Scan for the cell matching the given text and deliver its [x, y] coordinate at center. 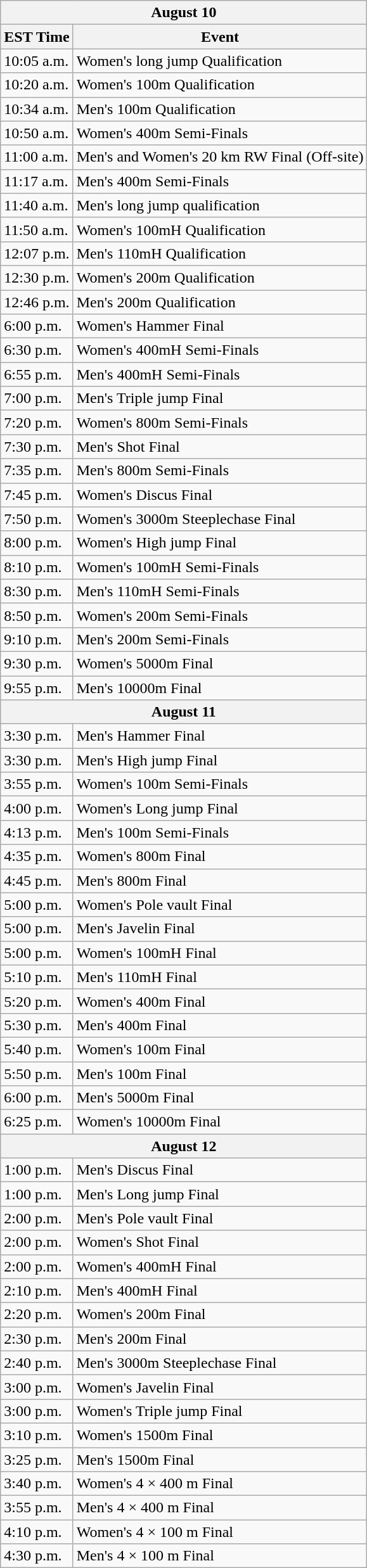
Men's 100m Final [220, 1074]
4:00 p.m. [37, 808]
12:07 p.m. [37, 253]
Women's High jump Final [220, 543]
Men's 4 × 100 m Final [220, 1556]
Women's 400mH Final [220, 1266]
Men's Long jump Final [220, 1194]
9:10 p.m. [37, 639]
Women's 3000m Steeplechase Final [220, 519]
Women's 200m Qualification [220, 277]
5:30 p.m. [37, 1025]
Men's 110mH Semi-Finals [220, 591]
12:46 p.m. [37, 302]
8:00 p.m. [37, 543]
Women's 200m Semi-Finals [220, 615]
Women's 10000m Final [220, 1122]
Men's 400mH Final [220, 1291]
Women's Discus Final [220, 495]
10:50 a.m. [37, 133]
Women's Long jump Final [220, 808]
Men's 800m Semi-Finals [220, 471]
11:40 a.m. [37, 205]
Men's 400mH Semi-Finals [220, 374]
6:55 p.m. [37, 374]
3:40 p.m. [37, 1484]
Women's Pole vault Final [220, 905]
2:40 p.m. [37, 1363]
Men's 4 × 400 m Final [220, 1508]
4:13 p.m. [37, 832]
11:50 a.m. [37, 229]
Men's 5000m Final [220, 1098]
Women's Shot Final [220, 1242]
Men's 400m Final [220, 1025]
Men's Discus Final [220, 1170]
5:40 p.m. [37, 1049]
Women's 800m Final [220, 857]
10:05 a.m. [37, 61]
9:55 p.m. [37, 687]
Women's 1500m Final [220, 1435]
8:50 p.m. [37, 615]
Women's 400m Semi-Finals [220, 133]
Women's 400mH Semi-Finals [220, 350]
2:20 p.m. [37, 1315]
August 12 [184, 1146]
Men's 100m Qualification [220, 109]
7:35 p.m. [37, 471]
Men's 110mH Qualification [220, 253]
Men's and Women's 20 km RW Final (Off-site) [220, 157]
4:10 p.m. [37, 1532]
Women's 100m Semi-Finals [220, 784]
4:45 p.m. [37, 881]
2:10 p.m. [37, 1291]
Women's 400m Final [220, 1001]
Men's 1500m Final [220, 1459]
EST Time [37, 37]
Men's 200m Semi-Finals [220, 639]
3:25 p.m. [37, 1459]
Women's 4 × 100 m Final [220, 1532]
Men's High jump Final [220, 760]
9:30 p.m. [37, 663]
7:50 p.m. [37, 519]
Men's Hammer Final [220, 736]
Women's long jump Qualification [220, 61]
3:10 p.m. [37, 1435]
10:20 a.m. [37, 85]
Women's 100m Final [220, 1049]
2:30 p.m. [37, 1339]
August 11 [184, 712]
Men's Pole vault Final [220, 1218]
Event [220, 37]
Men's long jump qualification [220, 205]
12:30 p.m. [37, 277]
8:10 p.m. [37, 567]
Women's 100m Qualification [220, 85]
7:45 p.m. [37, 495]
Women's 800m Semi-Finals [220, 423]
Women's 4 × 400 m Final [220, 1484]
Men's 100m Semi-Finals [220, 832]
10:34 a.m. [37, 109]
7:30 p.m. [37, 447]
5:50 p.m. [37, 1074]
6:25 p.m. [37, 1122]
Women's Triple jump Final [220, 1411]
11:00 a.m. [37, 157]
Men's 200m Final [220, 1339]
Men's Triple jump Final [220, 398]
Women's 100mH Qualification [220, 229]
August 10 [184, 13]
Men's 10000m Final [220, 687]
8:30 p.m. [37, 591]
5:10 p.m. [37, 977]
Men's 800m Final [220, 881]
Men's 400m Semi-Finals [220, 181]
11:17 a.m. [37, 181]
Women's 5000m Final [220, 663]
Women's 100mH Final [220, 953]
4:35 p.m. [37, 857]
Women's 100mH Semi-Finals [220, 567]
Men's 3000m Steeplechase Final [220, 1363]
4:30 p.m. [37, 1556]
Men's Javelin Final [220, 929]
Men's Shot Final [220, 447]
6:30 p.m. [37, 350]
7:20 p.m. [37, 423]
Women's Javelin Final [220, 1387]
5:20 p.m. [37, 1001]
Women's 200m Final [220, 1315]
Men's 110mH Final [220, 977]
Men's 200m Qualification [220, 302]
Women's Hammer Final [220, 326]
7:00 p.m. [37, 398]
